Detect which cell encompasses the target text, then output its [X, Y] center coordinate. 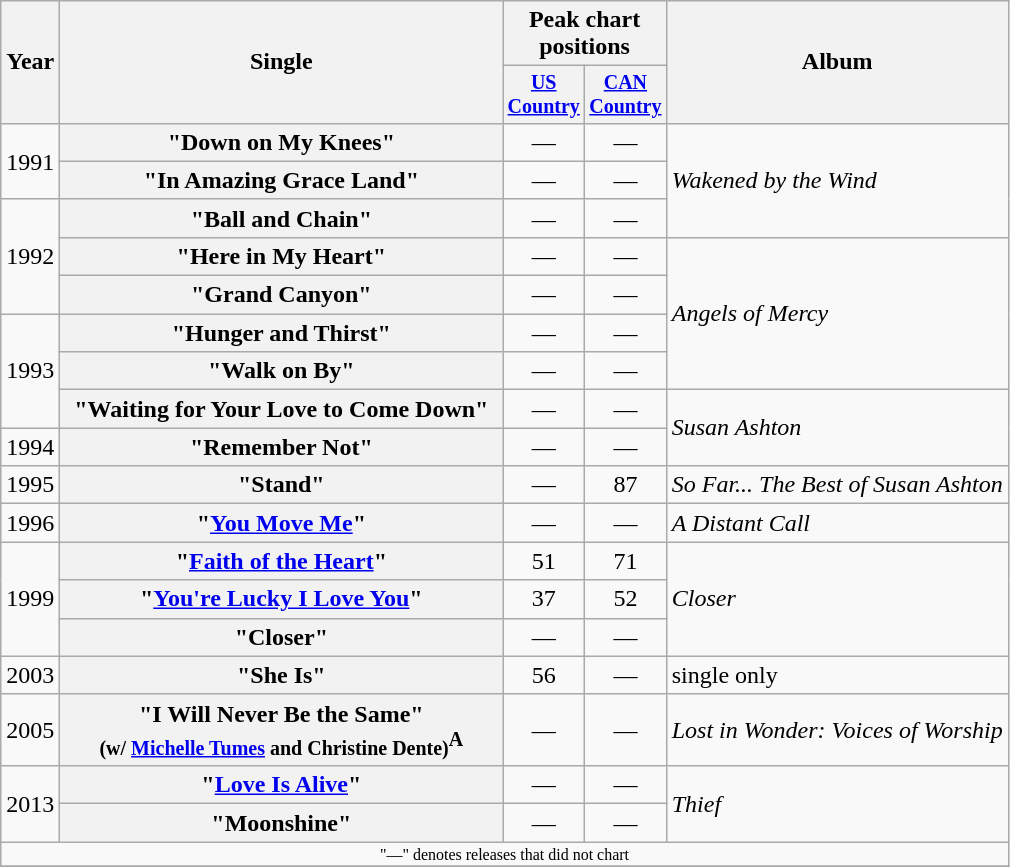
"Waiting for Your Love to Come Down" [282, 409]
"—" denotes releases that did not chart [504, 854]
1994 [30, 447]
"Stand" [282, 485]
"Walk on By" [282, 371]
"In Amazing Grace Land" [282, 180]
Susan Ashton [837, 428]
1995 [30, 485]
Angels of Mercy [837, 313]
Single [282, 62]
Wakened by the Wind [837, 180]
"I Will Never Be the Same" (w/ Michelle Tumes and Christine Dente)A [282, 730]
1993 [30, 371]
2005 [30, 730]
1999 [30, 599]
"Here in My Heart" [282, 256]
Peak chartpositions [584, 34]
1991 [30, 161]
1996 [30, 523]
So Far... The Best of Susan Ashton [837, 485]
Thief [837, 804]
Lost in Wonder: Voices of Worship [837, 730]
71 [626, 561]
"You Move Me" [282, 523]
Album [837, 62]
"Down on My Knees" [282, 142]
single only [837, 675]
56 [544, 675]
"Hunger and Thirst" [282, 333]
2003 [30, 675]
"She Is" [282, 675]
Closer [837, 599]
87 [626, 485]
"Ball and Chain" [282, 218]
"Love Is Alive" [282, 785]
"Moonshine" [282, 823]
2013 [30, 804]
"Remember Not" [282, 447]
1992 [30, 256]
A Distant Call [837, 523]
52 [626, 599]
"Grand Canyon" [282, 295]
Year [30, 62]
"Closer" [282, 637]
"Faith of the Heart" [282, 561]
CAN Country [626, 94]
"You're Lucky I Love You" [282, 599]
37 [544, 599]
US Country [544, 94]
51 [544, 561]
